Output the [x, y] coordinate of the center of the cell containing the given text.  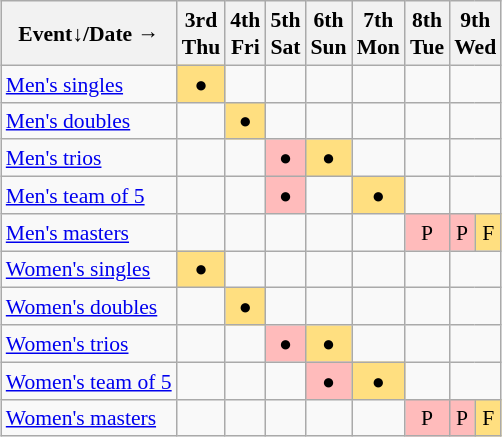
Men's trios [89, 158]
3rdThu [202, 33]
8thTue [427, 33]
5thSat [285, 33]
Women's doubles [89, 306]
9thWed [475, 33]
Women's team of 5 [89, 380]
Men's singles [89, 84]
Men's doubles [89, 120]
Women's masters [89, 418]
Women's trios [89, 344]
Men's masters [89, 232]
7thMon [378, 33]
Women's singles [89, 268]
Men's team of 5 [89, 194]
6thSun [328, 33]
4thFri [245, 33]
Event↓/Date → [89, 33]
